Locate the cell with the specified text and output its (x, y) center coordinate. 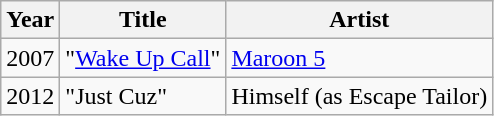
Year (30, 20)
"Wake Up Call" (143, 58)
2012 (30, 96)
Himself (as Escape Tailor) (360, 96)
Maroon 5 (360, 58)
Artist (360, 20)
Title (143, 20)
2007 (30, 58)
"Just Cuz" (143, 96)
